Capture the cell that displays the provided text and extract its (x, y) central coordinate. 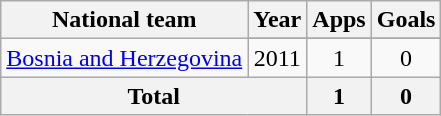
Total (154, 96)
Goals (406, 20)
Bosnia and Herzegovina (124, 58)
2011 (278, 58)
Year (278, 20)
National team (124, 20)
Apps (339, 20)
